Search for the cell housing the specified text and yield its (X, Y) center coordinate. 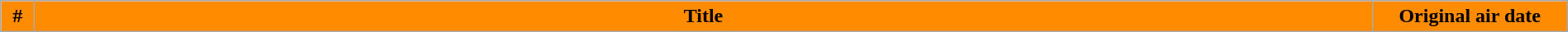
Original air date (1470, 16)
# (18, 16)
Title (703, 16)
